Output the [X, Y] coordinate of the center of the cell containing the given text.  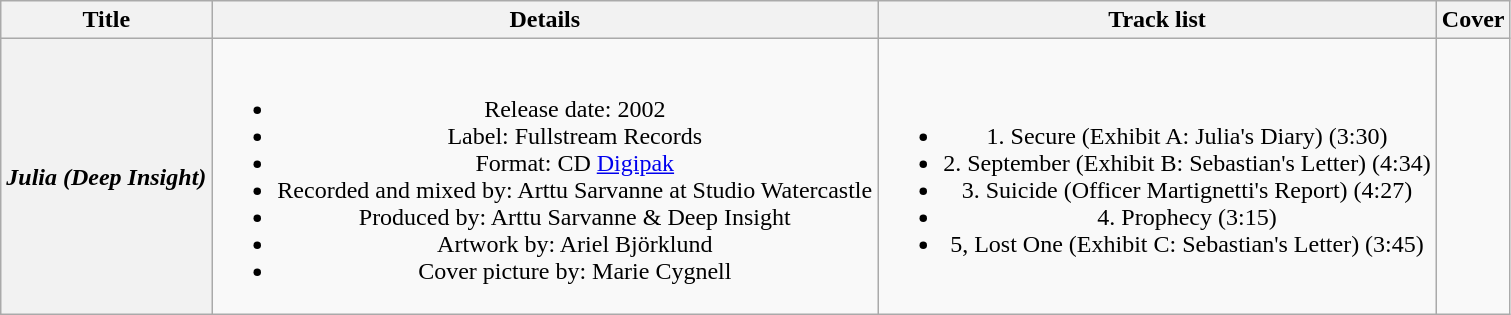
Cover [1473, 20]
Julia (Deep Insight) [106, 176]
Details [545, 20]
Track list [1158, 20]
Title [106, 20]
